Identify which cell holds the provided text, then report its (x, y) central coordinate. 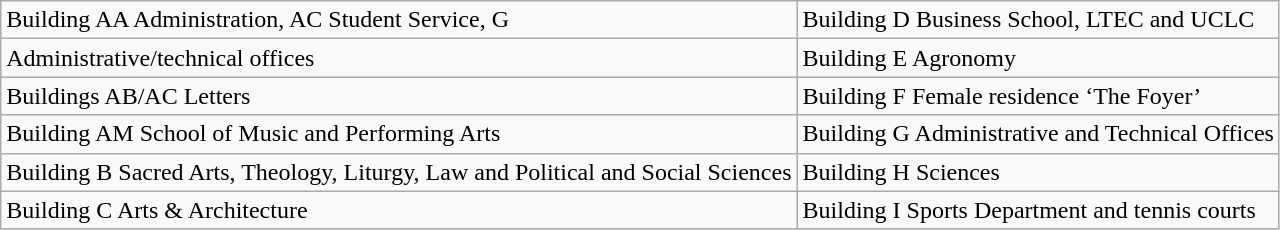
Building D Business School, LTEC and UCLC (1038, 20)
Building B Sacred Arts, Theology, Liturgy, Law and Political and Social Sciences (399, 172)
Administrative/technical offices (399, 58)
Building G Administrative and Technical Offices (1038, 134)
Buildings AB/AC Letters (399, 96)
Building C Arts & Architecture (399, 210)
Building F Female residence ‘The Foyer’ (1038, 96)
Building E Agronomy (1038, 58)
Building I Sports Department and tennis courts (1038, 210)
Building AM School of Music and Performing Arts (399, 134)
Building AA Administration, AC Student Service, G (399, 20)
Building H Sciences (1038, 172)
